Extract the [x, y] coordinate from the center of the cell holding the provided text.  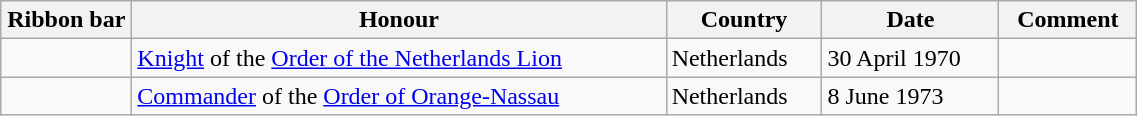
Knight of the Order of the Netherlands Lion [399, 58]
Honour [399, 20]
30 April 1970 [910, 58]
Ribbon bar [66, 20]
Comment [1068, 20]
8 June 1973 [910, 96]
Commander of the Order of Orange-Nassau [399, 96]
Country [744, 20]
Date [910, 20]
